Output the (x, y) coordinate of the center of the cell containing the given text.  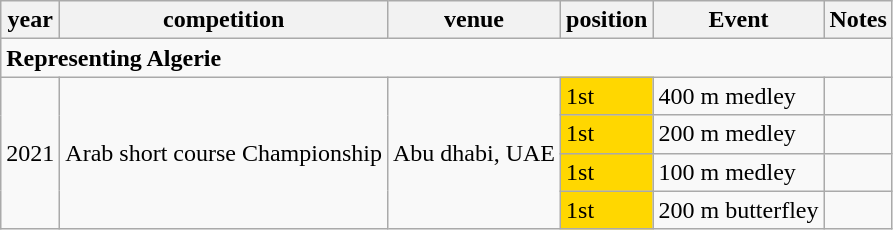
2021 (30, 153)
Event (738, 20)
Abu dhabi, UAE (474, 153)
venue (474, 20)
competition (224, 20)
200 m medley (738, 134)
Notes (858, 20)
year (30, 20)
position (607, 20)
200 m butterfley (738, 210)
400 m medley (738, 96)
100 m medley (738, 172)
Arab short course Championship (224, 153)
Representing Algerie (447, 58)
